Capture the cell that displays the provided text and extract its [X, Y] central coordinate. 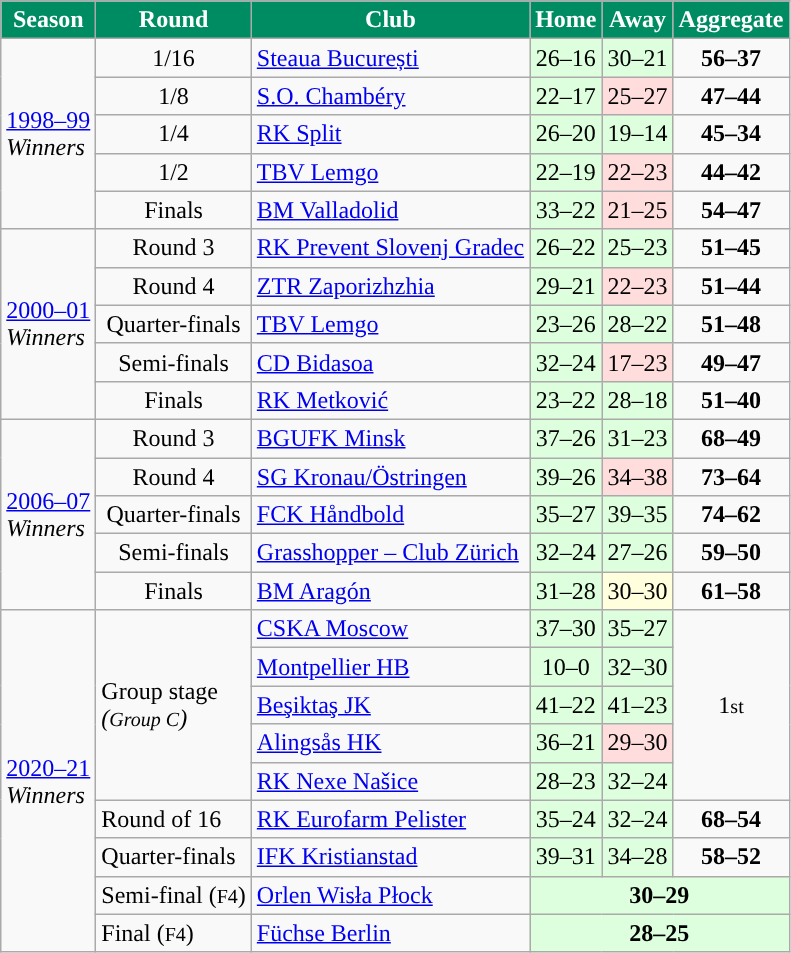
47–44 [731, 96]
Orlen Wisła Płock [390, 895]
22–19 [566, 172]
1st [731, 705]
2006–07 Winners [48, 514]
Füchse Berlin [390, 933]
1/4 [174, 134]
Club [390, 20]
35–24 [566, 819]
49–47 [731, 362]
BGUFK Minsk [390, 438]
30–30 [638, 591]
36–21 [566, 743]
27–26 [638, 553]
39–31 [566, 857]
34–28 [638, 857]
34–38 [638, 477]
Final (F4) [174, 933]
26–22 [566, 248]
32–30 [638, 667]
28–18 [638, 400]
33–22 [566, 210]
Beşiktaş JK [390, 705]
RK Prevent Slovenj Gradec [390, 248]
26–20 [566, 134]
Season [48, 20]
Aggregate [731, 20]
RK Split [390, 134]
S.O. Chambéry [390, 96]
1998–99 Winners [48, 134]
37–26 [566, 438]
22–17 [566, 96]
Group stage(Group C) [174, 705]
RK Eurofarm Pelister [390, 819]
54–47 [731, 210]
74–62 [731, 515]
61–58 [731, 591]
56–37 [731, 58]
29–30 [638, 743]
45–34 [731, 134]
23–22 [566, 400]
28–25 [660, 933]
28–23 [566, 781]
Grasshopper – Club Zürich [390, 553]
58–52 [731, 857]
39–26 [566, 477]
Round of 16 [174, 819]
Round [174, 20]
30–21 [638, 58]
1/2 [174, 172]
29–21 [566, 286]
25–23 [638, 248]
Alingsås HK [390, 743]
59–50 [731, 553]
21–25 [638, 210]
RK Nexe Našice [390, 781]
51–44 [731, 286]
44–42 [731, 172]
41–23 [638, 705]
26–16 [566, 58]
31–28 [566, 591]
ZTR Zaporizhzhia [390, 286]
68–54 [731, 819]
RK Metković [390, 400]
BM Aragón [390, 591]
1/16 [174, 58]
1/8 [174, 96]
17–23 [638, 362]
Semi-final (F4) [174, 895]
CD Bidasoa [390, 362]
41–22 [566, 705]
2020–21 Winners [48, 782]
FCK Håndbold [390, 515]
Steaua București [390, 58]
25–27 [638, 96]
23–26 [566, 324]
IFK Kristianstad [390, 857]
31–23 [638, 438]
28–22 [638, 324]
51–45 [731, 248]
51–48 [731, 324]
Away [638, 20]
73–64 [731, 477]
SG Kronau/Östringen [390, 477]
19–14 [638, 134]
CSKA Moscow [390, 629]
37–30 [566, 629]
30–29 [660, 895]
10–0 [566, 667]
BM Valladolid [390, 210]
51–40 [731, 400]
39–35 [638, 515]
Montpellier HB [390, 667]
Home [566, 20]
68–49 [731, 438]
2000–01 Winners [48, 324]
